Determine the [x, y] coordinate at the center of the cell enclosing the given text.  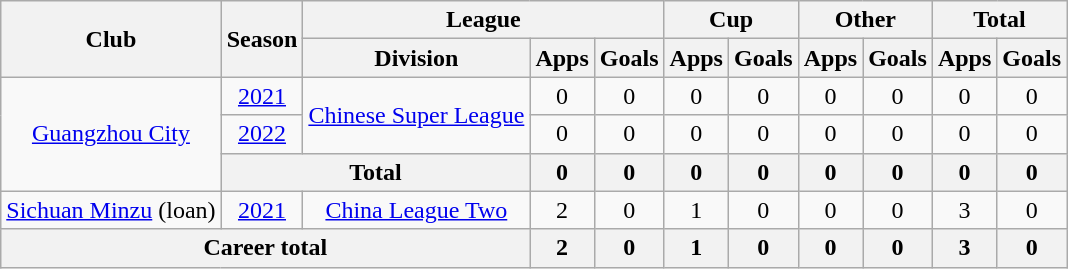
Career total [266, 248]
League [484, 20]
Other [865, 20]
Sichuan Minzu (loan) [111, 210]
Season [262, 39]
Division [416, 58]
Cup [731, 20]
Club [111, 39]
Chinese Super League [416, 115]
China League Two [416, 210]
2022 [262, 134]
Guangzhou City [111, 134]
